Output the [x, y] coordinate of the center of the cell containing the given text.  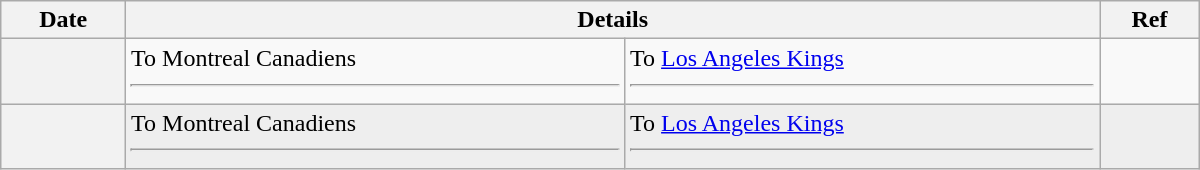
Details [613, 20]
Ref [1150, 20]
Date [64, 20]
